Locate the cell with the specified text and output its (X, Y) center coordinate. 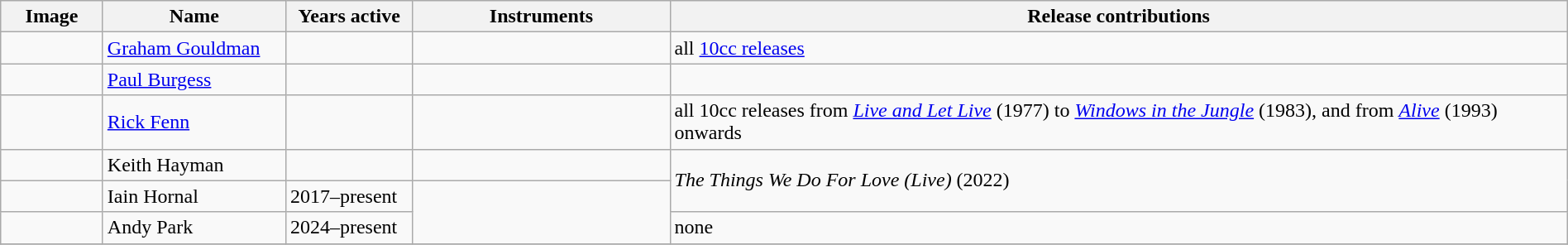
Years active (349, 17)
Paul Burgess (194, 79)
Instruments (541, 17)
Rick Fenn (194, 122)
Release contributions (1118, 17)
Iain Hornal (194, 196)
Keith Hayman (194, 165)
2017–present (349, 196)
none (1118, 228)
2024–present (349, 228)
Name (194, 17)
all 10cc releases from Live and Let Live (1977) to Windows in the Jungle (1983), and from Alive (1993) onwards (1118, 122)
The Things We Do For Love (Live) (2022) (1118, 180)
Graham Gouldman (194, 48)
Image (52, 17)
all 10cc releases (1118, 48)
Andy Park (194, 228)
